Identify which cell holds the provided text, then report its [X, Y] central coordinate. 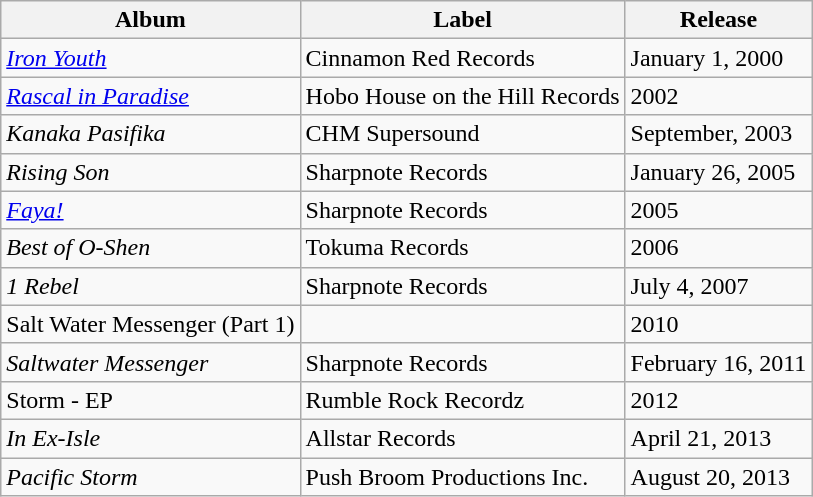
2006 [718, 248]
CHM Supersound [462, 134]
January 26, 2005 [718, 172]
July 4, 2007 [718, 286]
Saltwater Messenger [150, 362]
Tokuma Records [462, 248]
Salt Water Messenger (Part 1) [150, 324]
September, 2003 [718, 134]
Album [150, 20]
2010 [718, 324]
February 16, 2011 [718, 362]
August 20, 2013 [718, 477]
2002 [718, 96]
Push Broom Productions Inc. [462, 477]
Storm - EP [150, 400]
Faya! [150, 210]
Rumble Rock Recordz [462, 400]
2012 [718, 400]
Rascal in Paradise [150, 96]
April 21, 2013 [718, 438]
Hobo House on the Hill Records [462, 96]
Best of O-Shen [150, 248]
In Ex-Isle [150, 438]
1 Rebel [150, 286]
Label [462, 20]
Cinnamon Red Records [462, 58]
Allstar Records [462, 438]
Pacific Storm [150, 477]
Kanaka Pasifika [150, 134]
Release [718, 20]
Rising Son [150, 172]
2005 [718, 210]
January 1, 2000 [718, 58]
Iron Youth [150, 58]
